Return the [x, y] coordinate for the center point of the cell that contains the specified text.  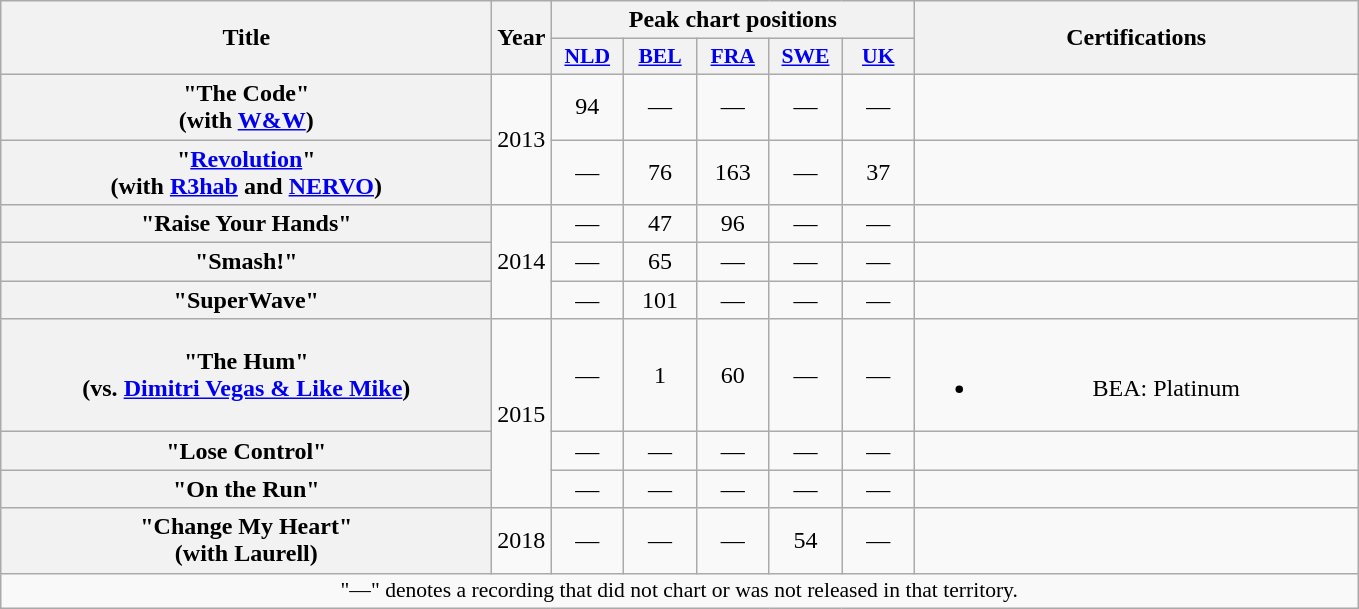
163 [732, 172]
"Change My Heart"(with Laurell) [246, 540]
2018 [522, 540]
47 [660, 224]
94 [588, 106]
FRA [732, 57]
101 [660, 300]
BEA: Platinum [1136, 376]
"On the Run" [246, 489]
60 [732, 376]
76 [660, 172]
"Revolution"(with R3hab and NERVO) [246, 172]
"The Code"(with W&W) [246, 106]
"SuperWave" [246, 300]
65 [660, 262]
"Raise Your Hands" [246, 224]
2013 [522, 139]
96 [732, 224]
NLD [588, 57]
"Smash!" [246, 262]
SWE [806, 57]
2015 [522, 414]
"The Hum"(vs. Dimitri Vegas & Like Mike) [246, 376]
Title [246, 38]
Certifications [1136, 38]
Year [522, 38]
2014 [522, 262]
1 [660, 376]
UK [878, 57]
BEL [660, 57]
"Lose Control" [246, 451]
37 [878, 172]
"—" denotes a recording that did not chart or was not released in that territory. [680, 591]
54 [806, 540]
Peak chart positions [733, 20]
